Return [X, Y] of the center of cell containing provided text 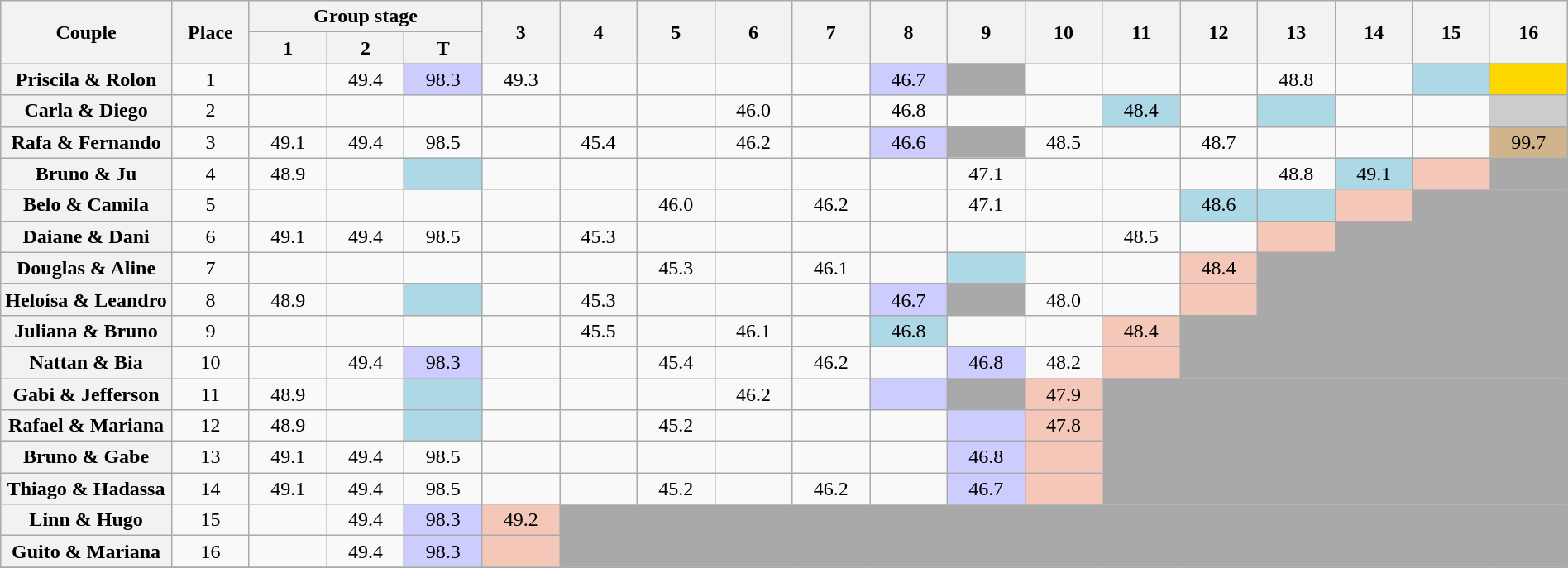
Group stage [366, 17]
Place [210, 32]
Carla & Diego [86, 111]
48.7 [1219, 142]
Bruno & Ju [86, 174]
45.5 [599, 331]
47.9 [1064, 394]
Linn & Hugo [86, 520]
Belo & Camila [86, 205]
48.6 [1219, 205]
Gabi & Jefferson [86, 394]
Priscila & Rolon [86, 79]
Douglas & Aline [86, 268]
Guito & Mariana [86, 551]
Daiane & Dani [86, 236]
Thiago & Hadassa [86, 489]
48.2 [1064, 362]
47.8 [1064, 426]
49.2 [521, 520]
Rafael & Mariana [86, 426]
46.6 [909, 142]
Rafa & Fernando [86, 142]
Couple [86, 32]
48.0 [1064, 299]
49.3 [521, 79]
T [443, 48]
Heloísa & Leandro [86, 299]
99.7 [1528, 142]
Nattan & Bia [86, 362]
Juliana & Bruno [86, 331]
Bruno & Gabe [86, 457]
